Search for the cell housing the specified text and yield its [X, Y] center coordinate. 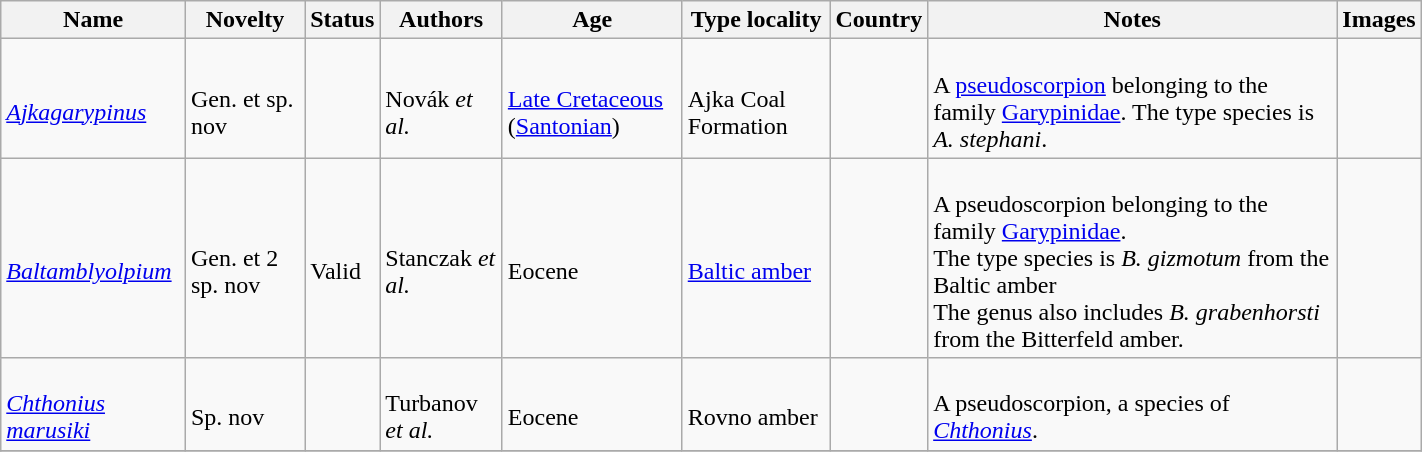
Baltic amber [756, 258]
Authors [442, 20]
A pseudoscorpion, a species of Chthonius. [1132, 404]
Novák et al. [442, 98]
Type locality [756, 20]
Notes [1132, 20]
Name [94, 20]
Baltamblyolpium [94, 258]
Ajkagarypinus [94, 98]
Sp. nov [244, 404]
Novelty [244, 20]
A pseudoscorpion belonging to the family Garypinidae. The type species is A. stephani. [1132, 98]
Turbanov et al. [442, 404]
Status [342, 20]
Valid [342, 258]
Stanczak et al. [442, 258]
Gen. et sp. nov [244, 98]
Late Cretaceous (Santonian) [592, 98]
Country [879, 20]
Chthonius marusiki [94, 404]
Images [1379, 20]
Ajka Coal Formation [756, 98]
Age [592, 20]
Gen. et 2 sp. nov [244, 258]
Rovno amber [756, 404]
